Locate the cell with the specified text and output its (x, y) center coordinate. 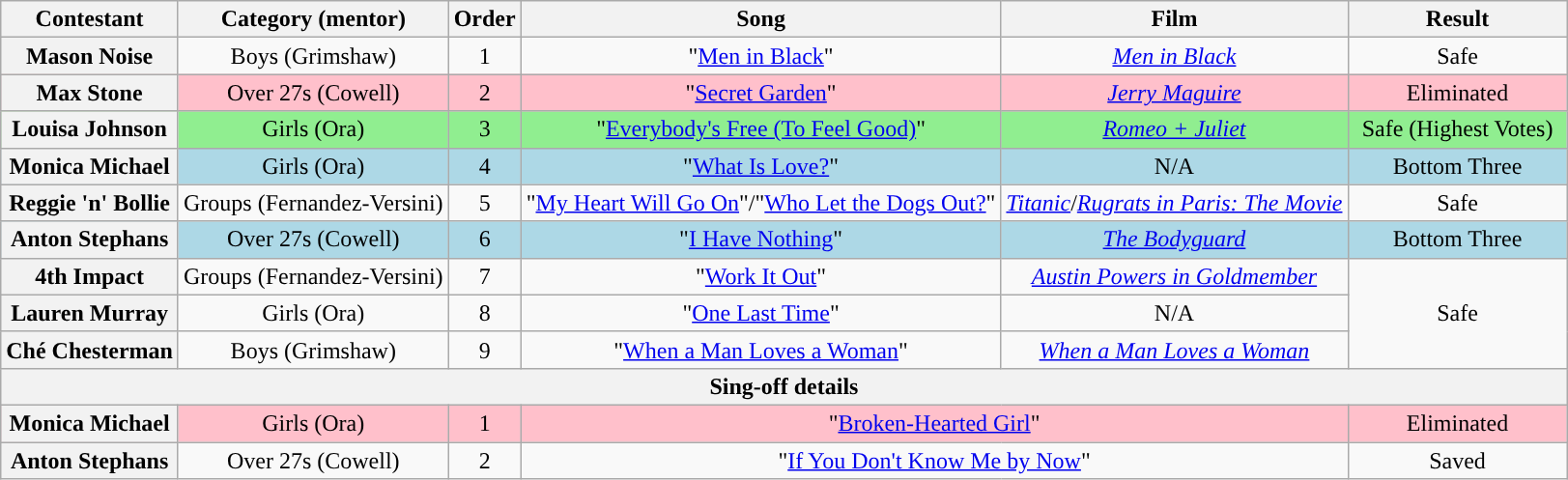
"My Heart Will Go On"/"Who Let the Dogs Out?" (761, 203)
"Work It Out" (761, 276)
Reggie 'n' Bollie (90, 203)
Austin Powers in Goldmember (1175, 276)
9 (485, 350)
6 (485, 240)
The Bodyguard (1175, 240)
Result (1457, 19)
"If You Don't Know Me by Now" (934, 461)
When a Man Loves a Woman (1175, 350)
Film (1175, 19)
Song (761, 19)
"Secret Garden" (761, 93)
Saved (1457, 461)
"I Have Nothing" (761, 240)
"When a Man Loves a Woman" (761, 350)
Titanic/Rugrats in Paris: The Movie (1175, 203)
Romeo + Juliet (1175, 129)
Order (485, 19)
8 (485, 313)
Safe (Highest Votes) (1457, 129)
Jerry Maguire (1175, 93)
4 (485, 166)
4th Impact (90, 276)
5 (485, 203)
"What Is Love?" (761, 166)
Contestant (90, 19)
3 (485, 129)
"Men in Black" (761, 56)
Ché Chesterman (90, 350)
"One Last Time" (761, 313)
Category (mentor) (313, 19)
7 (485, 276)
Max Stone (90, 93)
Sing-off details (784, 386)
Lauren Murray (90, 313)
Mason Noise (90, 56)
Men in Black (1175, 56)
Louisa Johnson (90, 129)
"Broken-Hearted Girl" (934, 423)
"Everybody's Free (To Feel Good)" (761, 129)
